Capture the cell that displays the provided text and extract its (x, y) central coordinate. 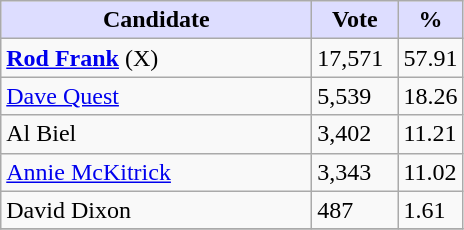
487 (355, 210)
% (430, 20)
57.91 (430, 58)
Vote (355, 20)
3,402 (355, 134)
Rod Frank (X) (156, 58)
5,539 (355, 96)
Al Biel (156, 134)
11.21 (430, 134)
17,571 (355, 58)
David Dixon (156, 210)
11.02 (430, 172)
Candidate (156, 20)
3,343 (355, 172)
Dave Quest (156, 96)
1.61 (430, 210)
18.26 (430, 96)
Annie McKitrick (156, 172)
